Capture the cell that displays the provided text and extract its [X, Y] central coordinate. 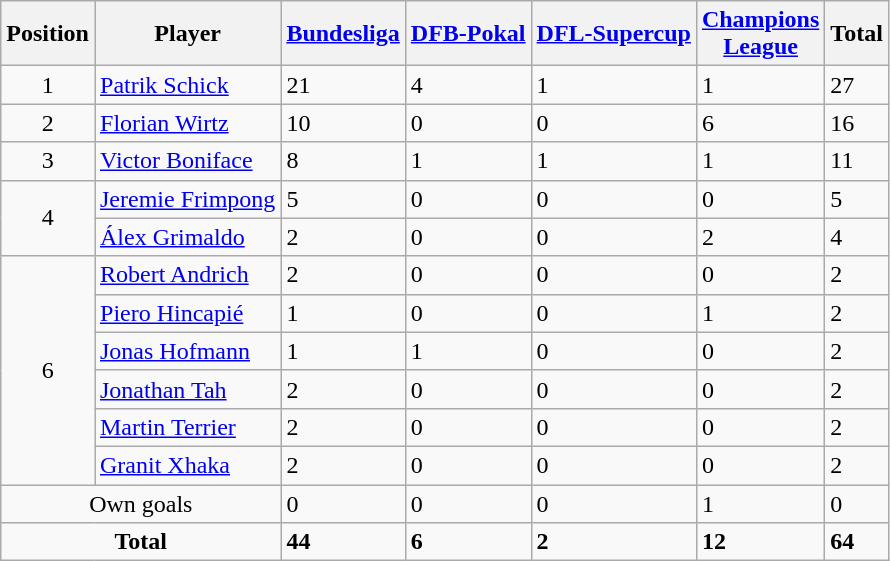
Jonathan Tah [187, 389]
Granit Xhaka [187, 465]
Position [48, 34]
Piero Hincapié [187, 313]
3 [48, 161]
Player [187, 34]
Álex Grimaldo [187, 237]
12 [760, 542]
Florian Wirtz [187, 123]
Jonas Hofmann [187, 351]
Martin Terrier [187, 427]
Patrik Schick [187, 85]
DFL-Supercup [614, 34]
Victor Boniface [187, 161]
16 [857, 123]
8 [343, 161]
11 [857, 161]
10 [343, 123]
Bundesliga [343, 34]
ChampionsLeague [760, 34]
27 [857, 85]
21 [343, 85]
Robert Andrich [187, 275]
Own goals [141, 503]
Jeremie Frimpong [187, 199]
44 [343, 542]
64 [857, 542]
DFB-Pokal [468, 34]
